Search for the cell housing the specified text and yield its (X, Y) center coordinate. 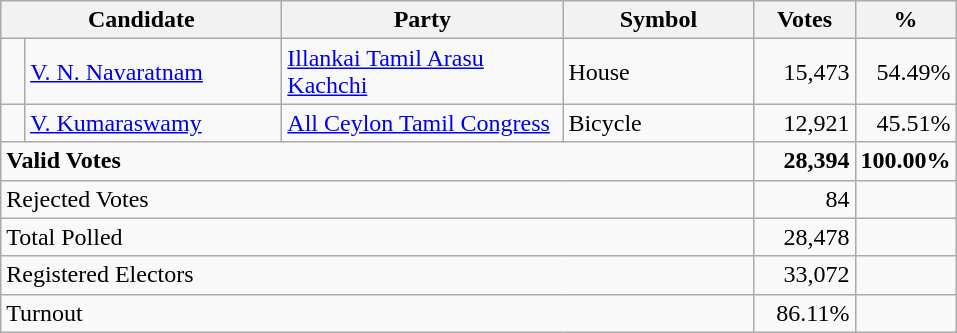
84 (804, 199)
54.49% (906, 72)
28,478 (804, 237)
Registered Electors (378, 275)
Candidate (142, 20)
V. Kumaraswamy (154, 123)
12,921 (804, 123)
100.00% (906, 161)
Illankai Tamil Arasu Kachchi (422, 72)
Rejected Votes (378, 199)
15,473 (804, 72)
V. N. Navaratnam (154, 72)
86.11% (804, 313)
33,072 (804, 275)
Votes (804, 20)
% (906, 20)
45.51% (906, 123)
Party (422, 20)
28,394 (804, 161)
Valid Votes (378, 161)
Total Polled (378, 237)
House (658, 72)
Turnout (378, 313)
Bicycle (658, 123)
All Ceylon Tamil Congress (422, 123)
Symbol (658, 20)
